Identify which cell holds the provided text, then report its (X, Y) central coordinate. 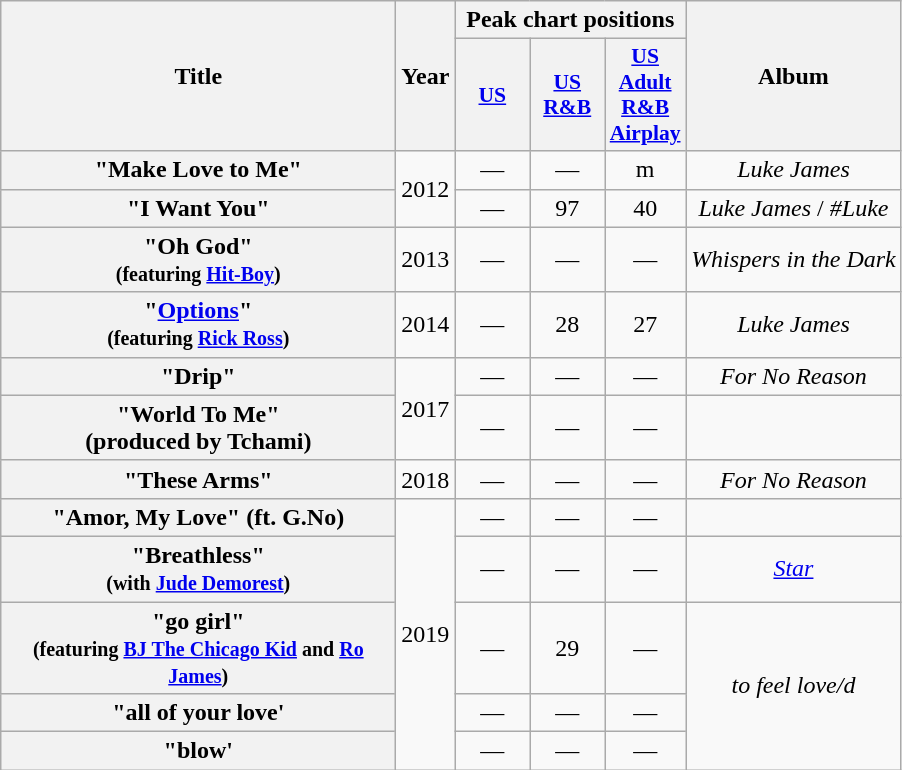
Peak chart positions (570, 20)
Album (794, 76)
"Amor, My Love" (ft. G.No) (198, 517)
2013 (426, 260)
2018 (426, 479)
"blow' (198, 751)
"Options"(featuring Rick Ross) (198, 324)
97 (568, 208)
US Adult R&B Airplay (646, 95)
"Oh God"(featuring Hit-Boy) (198, 260)
"all of your love' (198, 713)
Star (794, 568)
40 (646, 208)
27 (646, 324)
Title (198, 76)
"These Arms" (198, 479)
"I Want You" (198, 208)
Whispers in the Dark (794, 260)
"World To Me"(produced by Tchami) (198, 428)
29 (568, 648)
Luke James / #Luke (794, 208)
2017 (426, 408)
Year (426, 76)
2014 (426, 324)
"go girl"(featuring BJ The Chicago Kid and Ro James) (198, 648)
US (492, 95)
28 (568, 324)
US R&B (568, 95)
m (646, 170)
to feel love/d (794, 686)
"Breathless"(with Jude Demorest) (198, 568)
"Drip" (198, 376)
2012 (426, 189)
"Make Love to Me" (198, 170)
2019 (426, 634)
